Return the (X, Y) coordinate for the center point of the cell that contains the specified text.  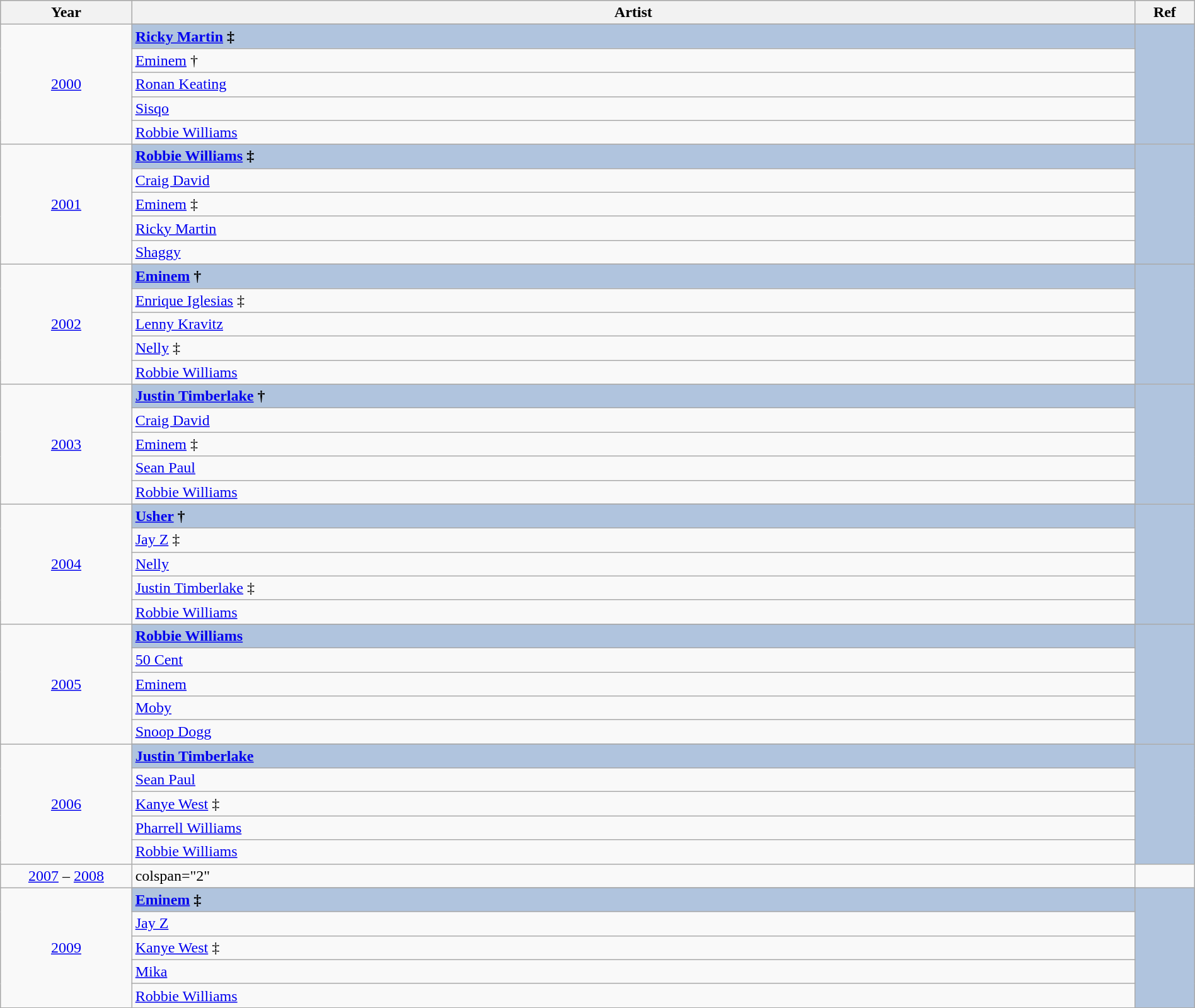
Robbie Williams ‡ (633, 156)
Justin Timberlake ‡ (633, 588)
Lenny Kravitz (633, 324)
50 Cent (633, 660)
2004 (66, 564)
Eminem (633, 684)
Nelly ‡ (633, 348)
Shaggy (633, 252)
Snoop Dogg (633, 732)
Usher † (633, 516)
2003 (66, 444)
Nelly (633, 564)
Justin Timberlake † (633, 396)
Ronan Keating (633, 84)
Ref (1165, 13)
Year (66, 13)
Ricky Martin ‡ (633, 37)
2005 (66, 684)
Jay Z (633, 924)
colspan="2" (633, 876)
Ricky Martin (633, 228)
Pharrell Williams (633, 828)
Sisqo (633, 108)
Justin Timberlake (633, 756)
2009 (66, 948)
Mika (633, 971)
Moby (633, 708)
2002 (66, 324)
2007 – 2008 (66, 876)
2001 (66, 204)
Jay Z ‡ (633, 540)
2006 (66, 804)
Artist (633, 13)
2000 (66, 84)
Enrique Iglesias ‡ (633, 301)
